Pinpoint the cell where the given text exists, returning its [x, y] midpoint coordinate. 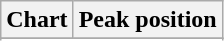
Chart [37, 20]
Peak position [148, 20]
